Find where the given text appears and provide that cell's center as [x, y] coordinate. 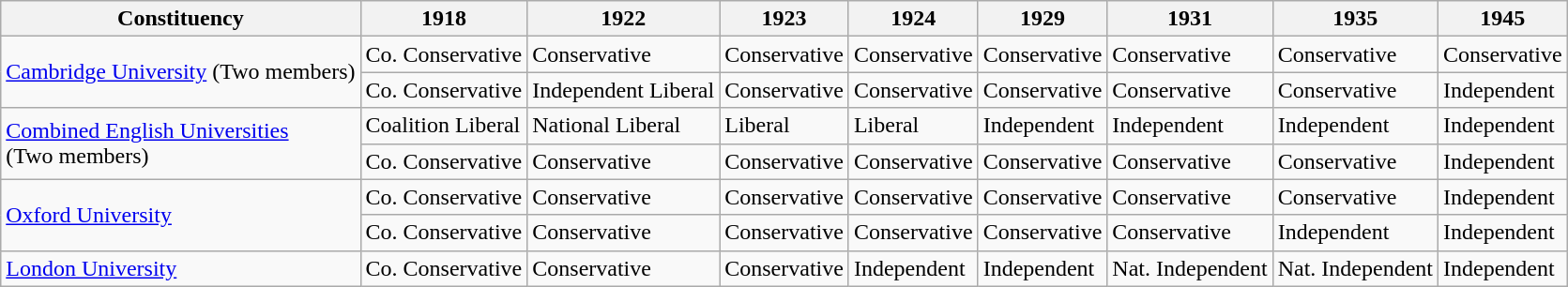
Constituency [180, 19]
1922 [623, 19]
Coalition Liberal [444, 126]
1935 [1355, 19]
1929 [1043, 19]
National Liberal [623, 126]
1918 [444, 19]
1923 [784, 19]
Combined English Universities(Two members) [180, 143]
London University [180, 268]
1945 [1503, 19]
Independent Liberal [623, 90]
1931 [1190, 19]
Oxford University [180, 215]
Cambridge University (Two members) [180, 72]
1924 [913, 19]
